Locate the cell with the specified text and output its [x, y] center coordinate. 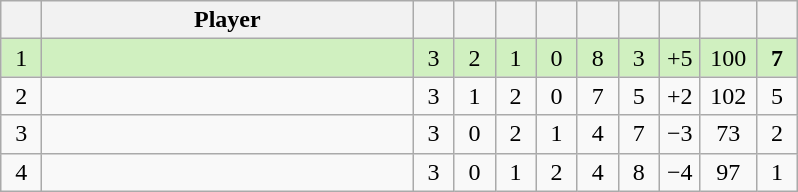
102 [728, 96]
−3 [680, 134]
100 [728, 58]
+5 [680, 58]
97 [728, 172]
Player [228, 20]
+2 [680, 96]
−4 [680, 172]
73 [728, 134]
